Search for the cell housing the specified text and yield its (X, Y) center coordinate. 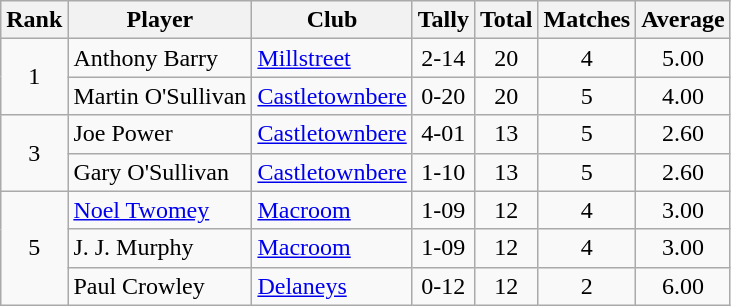
Paul Crowley (160, 286)
Club (332, 20)
Matches (587, 20)
Anthony Barry (160, 58)
5.00 (684, 58)
0-12 (443, 286)
3 (34, 153)
4.00 (684, 96)
2 (587, 286)
Average (684, 20)
Rank (34, 20)
J. J. Murphy (160, 248)
6.00 (684, 286)
1-10 (443, 172)
1 (34, 77)
Martin O'Sullivan (160, 96)
Noel Twomey (160, 210)
4-01 (443, 134)
2-14 (443, 58)
Gary O'Sullivan (160, 172)
Total (506, 20)
0-20 (443, 96)
Player (160, 20)
Delaneys (332, 286)
Joe Power (160, 134)
Tally (443, 20)
Millstreet (332, 58)
